Locate the cell with the specified text and output its (X, Y) center coordinate. 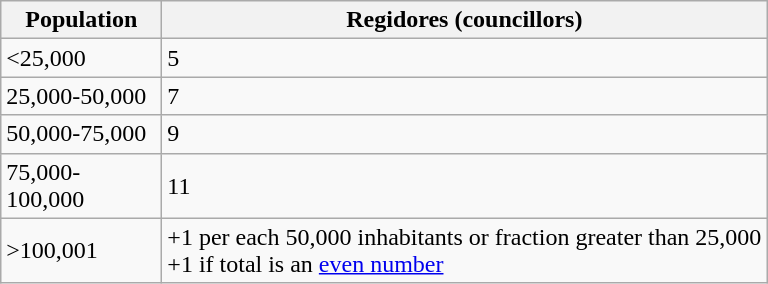
5 (464, 58)
7 (464, 96)
Population (82, 20)
9 (464, 134)
11 (464, 186)
<25,000 (82, 58)
>100,001 (82, 250)
25,000-50,000 (82, 96)
Regidores (councillors) (464, 20)
75,000-100,000 (82, 186)
50,000-75,000 (82, 134)
+1 per each 50,000 inhabitants or fraction greater than 25,000+1 if total is an even number (464, 250)
